Extract the [x, y] coordinate from the center of the cell holding the provided text.  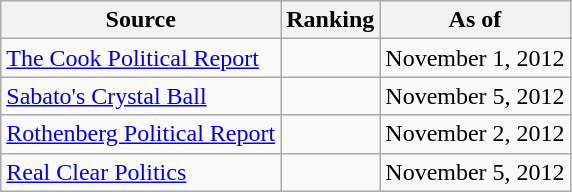
November 1, 2012 [475, 58]
As of [475, 20]
November 2, 2012 [475, 134]
Ranking [330, 20]
The Cook Political Report [141, 58]
Sabato's Crystal Ball [141, 96]
Source [141, 20]
Rothenberg Political Report [141, 134]
Real Clear Politics [141, 172]
